Scan for the cell matching the given text and deliver its (x, y) coordinate at center. 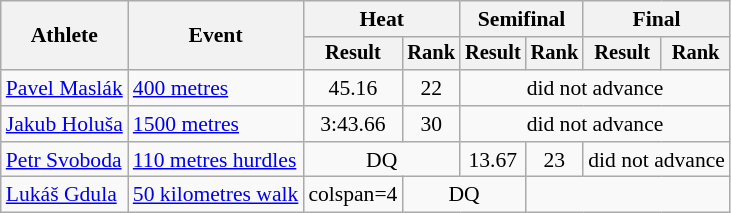
Event (216, 36)
Pavel Maslák (64, 88)
30 (431, 124)
Heat (382, 19)
Jakub Holuša (64, 124)
Petr Svoboda (64, 160)
110 metres hurdles (216, 160)
50 kilometres walk (216, 195)
Athlete (64, 36)
Final (656, 19)
1500 metres (216, 124)
22 (431, 88)
3:43.66 (352, 124)
13.67 (493, 160)
Semifinal (522, 19)
colspan=4 (352, 195)
23 (555, 160)
400 metres (216, 88)
Lukáš Gdula (64, 195)
45.16 (352, 88)
